From the cell containing the given text, extract its center point as (X, Y) coordinate. 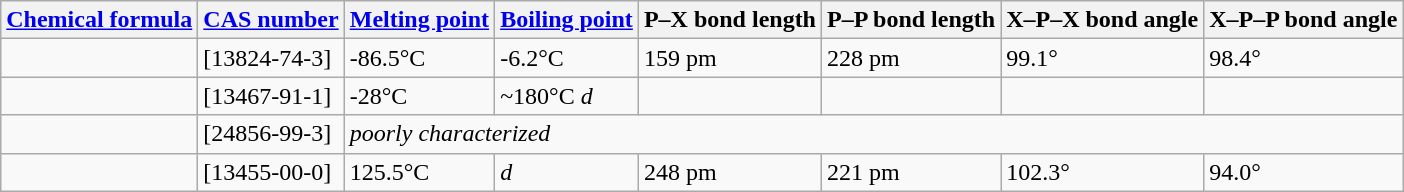
Chemical formula (100, 20)
Melting point (419, 20)
102.3° (1102, 172)
Boiling point (567, 20)
X–P–X bond angle (1102, 20)
-86.5°C (419, 58)
[13824-74-3] (271, 58)
[24856-99-3] (271, 134)
99.1° (1102, 58)
d (567, 172)
-6.2°C (567, 58)
228 pm (912, 58)
248 pm (730, 172)
P–P bond length (912, 20)
~180°C d (567, 96)
159 pm (730, 58)
X–P–P bond angle (1304, 20)
P–X bond length (730, 20)
125.5°C (419, 172)
[13455-00-0] (271, 172)
CAS number (271, 20)
-28°C (419, 96)
94.0° (1304, 172)
[13467-91-1] (271, 96)
poorly characterized (874, 134)
221 pm (912, 172)
98.4° (1304, 58)
